Extract the (x, y) coordinate from the center of the cell holding the provided text.  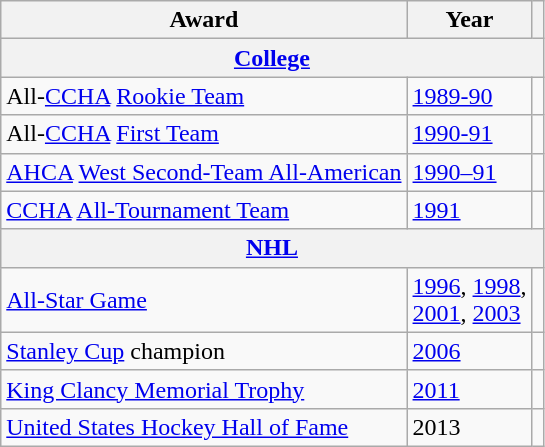
2013 (470, 427)
All-Star Game (204, 300)
Stanley Cup champion (204, 351)
1996, 1998,2001, 2003 (470, 300)
2006 (470, 351)
College (272, 58)
2011 (470, 389)
United States Hockey Hall of Fame (204, 427)
CCHA All-Tournament Team (204, 210)
Year (470, 20)
All-CCHA First Team (204, 134)
1990–91 (470, 172)
1990-91 (470, 134)
NHL (272, 248)
Award (204, 20)
1991 (470, 210)
All-CCHA Rookie Team (204, 96)
1989-90 (470, 96)
King Clancy Memorial Trophy (204, 389)
AHCA West Second-Team All-American (204, 172)
